Scan for the cell matching the given text and deliver its [x, y] coordinate at center. 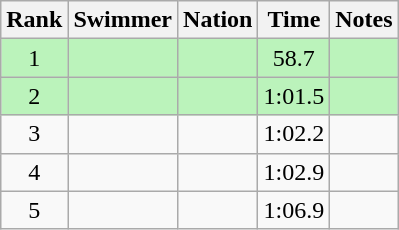
58.7 [294, 58]
1:01.5 [294, 96]
Notes [364, 20]
Rank [34, 20]
1:02.2 [294, 134]
5 [34, 210]
1:02.9 [294, 172]
1 [34, 58]
1:06.9 [294, 210]
Swimmer [123, 20]
3 [34, 134]
Time [294, 20]
2 [34, 96]
Nation [218, 20]
4 [34, 172]
